Capture the cell that displays the provided text and extract its [X, Y] central coordinate. 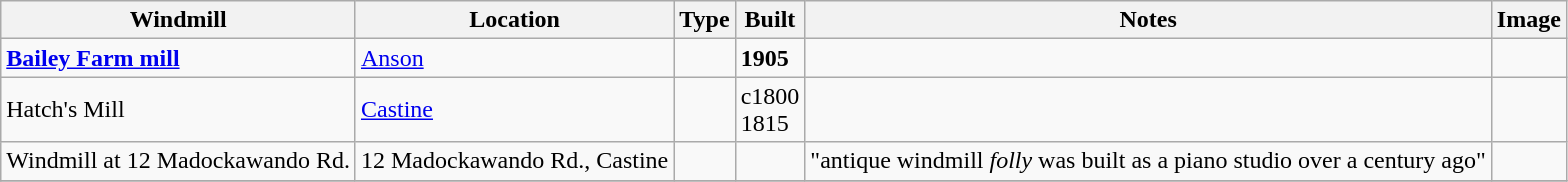
c18001815 [770, 110]
"antique windmill folly was built as a piano studio over a century ago" [1148, 161]
Bailey Farm mill [178, 58]
Windmill [178, 20]
Location [514, 20]
Image [1528, 20]
Anson [514, 58]
1905 [770, 58]
Hatch's Mill [178, 110]
Windmill at 12 Madockawando Rd. [178, 161]
Built [770, 20]
Notes [1148, 20]
Type [704, 20]
Castine [514, 110]
12 Madockawando Rd., Castine [514, 161]
